Capture the cell that displays the provided text and extract its (X, Y) central coordinate. 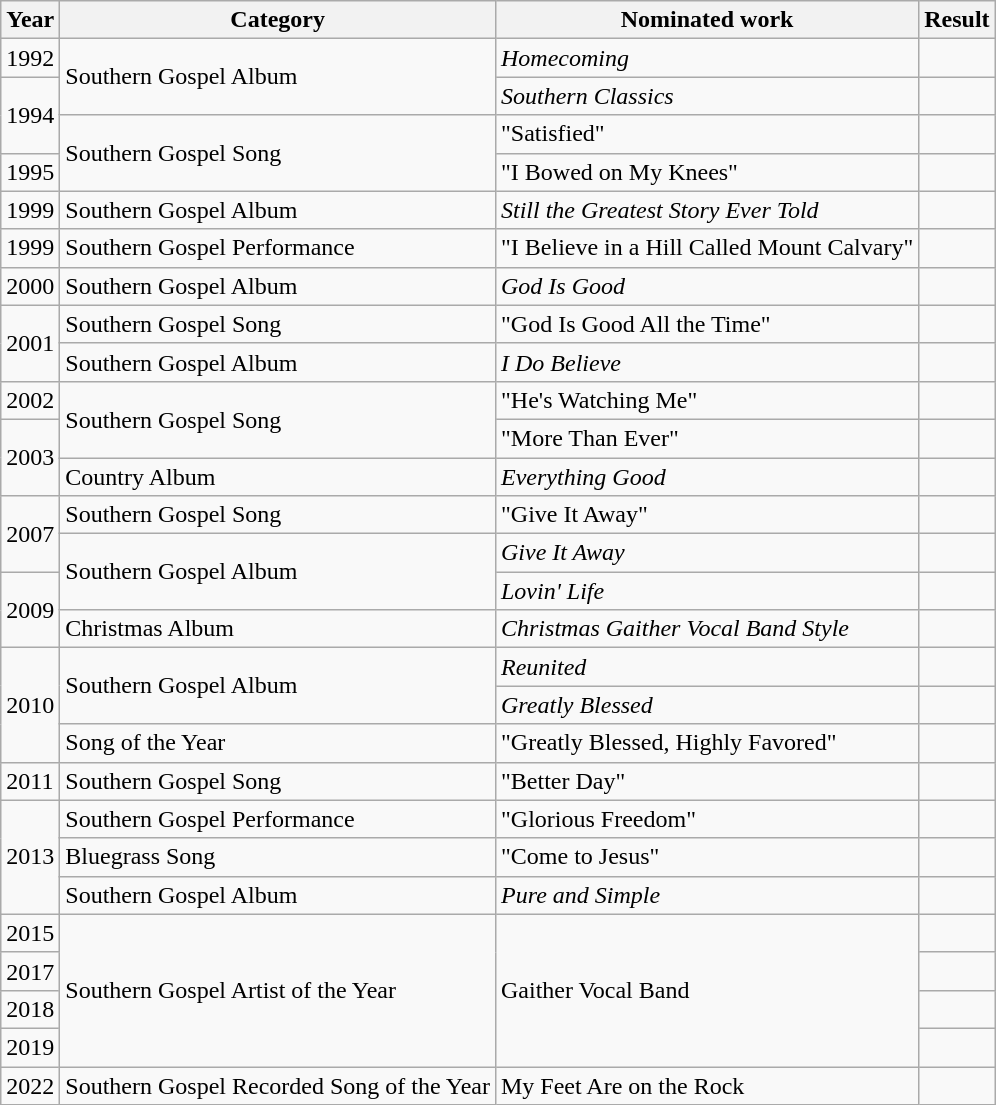
Give It Away (706, 553)
"I Bowed on My Knees" (706, 172)
Category (278, 20)
Song of the Year (278, 743)
2019 (30, 1047)
1995 (30, 172)
2001 (30, 343)
2000 (30, 286)
"More Than Ever" (706, 438)
1994 (30, 115)
Reunited (706, 667)
Christmas Gaither Vocal Band Style (706, 629)
God Is Good (706, 286)
"Glorious Freedom" (706, 819)
Country Album (278, 477)
"Come to Jesus" (706, 857)
Nominated work (706, 20)
Everything Good (706, 477)
"He's Watching Me" (706, 400)
2018 (30, 1009)
2010 (30, 705)
My Feet Are on the Rock (706, 1085)
Homecoming (706, 58)
Year (30, 20)
Lovin' Life (706, 591)
2002 (30, 400)
2017 (30, 971)
2015 (30, 933)
Christmas Album (278, 629)
"Greatly Blessed, Highly Favored" (706, 743)
"Satisfied" (706, 134)
2022 (30, 1085)
2009 (30, 610)
Southern Classics (706, 96)
Southern Gospel Artist of the Year (278, 990)
Greatly Blessed (706, 705)
2013 (30, 857)
2011 (30, 781)
Result (957, 20)
"Better Day" (706, 781)
1992 (30, 58)
Gaither Vocal Band (706, 990)
Southern Gospel Recorded Song of the Year (278, 1085)
2003 (30, 457)
Still the Greatest Story Ever Told (706, 210)
Bluegrass Song (278, 857)
"Give It Away" (706, 515)
2007 (30, 534)
Pure and Simple (706, 895)
"God Is Good All the Time" (706, 324)
I Do Believe (706, 362)
"I Believe in a Hill Called Mount Calvary" (706, 248)
